Scan for the cell matching the given text and deliver its (X, Y) coordinate at center. 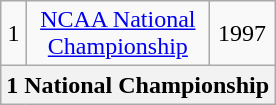
1 National Championship (138, 85)
NCAA National Championship (118, 34)
1997 (242, 34)
1 (14, 34)
